Detect which cell encompasses the target text, then output its [X, Y] center coordinate. 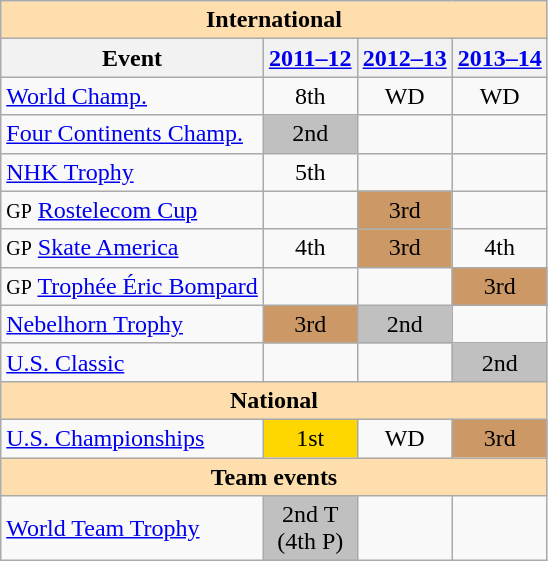
U.S. Championships [132, 438]
World Champ. [132, 96]
National [274, 400]
Event [132, 58]
2nd T (4th P) [310, 528]
Team events [274, 477]
8th [310, 96]
World Team Trophy [132, 528]
2012–13 [404, 58]
2013–14 [500, 58]
1st [310, 438]
GP Skate America [132, 248]
Nebelhorn Trophy [132, 324]
GP Rostelecom Cup [132, 210]
5th [310, 172]
2011–12 [310, 58]
U.S. Classic [132, 362]
NHK Trophy [132, 172]
GP Trophée Éric Bompard [132, 286]
International [274, 20]
Four Continents Champ. [132, 134]
